For the text-containing cell, return its midpoint in (X, Y) coordinate format. 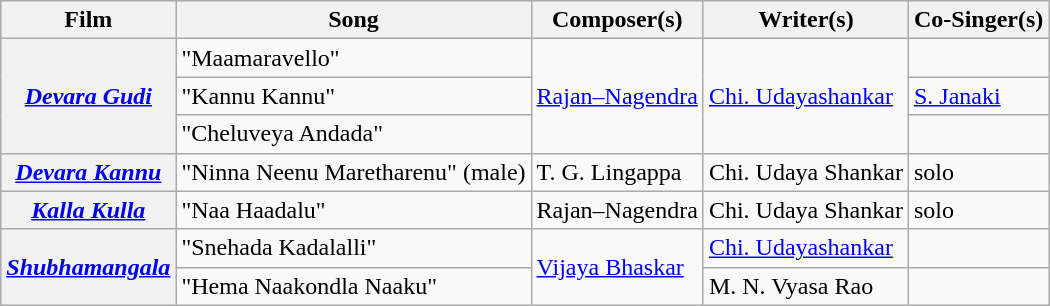
Composer(s) (617, 20)
Devara Kannu (88, 172)
Song (354, 20)
"Kannu Kannu" (354, 96)
Writer(s) (806, 20)
Vijaya Bhaskar (617, 267)
"Snehada Kadalalli" (354, 248)
M. N. Vyasa Rao (806, 286)
Co-Singer(s) (978, 20)
Shubhamangala (88, 267)
Kalla Kulla (88, 210)
"Cheluveya Andada" (354, 134)
"Maamaravello" (354, 58)
Film (88, 20)
"Naa Haadalu" (354, 210)
T. G. Lingappa (617, 172)
"Hema Naakondla Naaku" (354, 286)
Devara Gudi (88, 96)
"Ninna Neenu Maretharenu" (male) (354, 172)
S. Janaki (978, 96)
